Identify which cell holds the provided text, then report its (x, y) central coordinate. 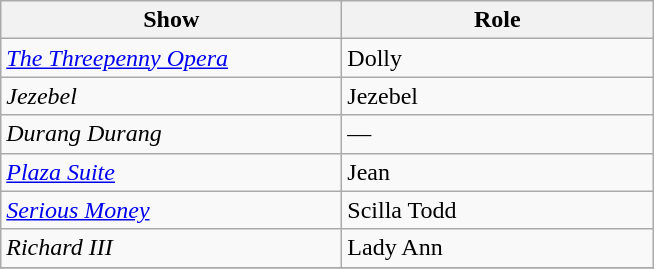
Lady Ann (498, 248)
The Threepenny Opera (172, 58)
Dolly (498, 58)
Durang Durang (172, 134)
— (498, 134)
Scilla Todd (498, 210)
Plaza Suite (172, 172)
Role (498, 20)
Jean (498, 172)
Show (172, 20)
Serious Money (172, 210)
Richard III (172, 248)
